Return (x, y) of the center of cell containing provided text 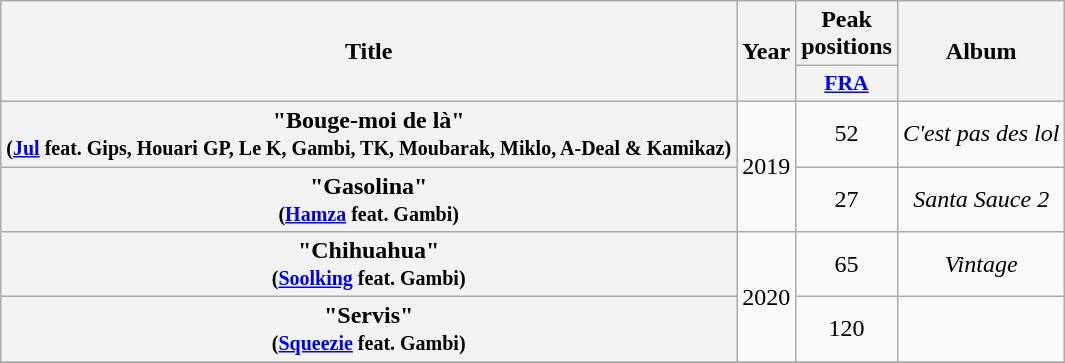
52 (847, 134)
"Servis"(Squeezie feat. Gambi) (369, 330)
Album (981, 52)
27 (847, 198)
"Chihuahua"(Soolking feat. Gambi) (369, 264)
Peak positions (847, 34)
"Gasolina"(Hamza feat. Gambi) (369, 198)
Year (766, 52)
2020 (766, 297)
2019 (766, 166)
"Bouge-moi de là"(Jul feat. Gips, Houari GP, Le K, Gambi, TK, Moubarak, Miklo, A-Deal & Kamikaz) (369, 134)
FRA (847, 84)
Title (369, 52)
Vintage (981, 264)
Santa Sauce 2 (981, 198)
120 (847, 330)
65 (847, 264)
C'est pas des lol (981, 134)
